Search for the cell housing the specified text and yield its (X, Y) center coordinate. 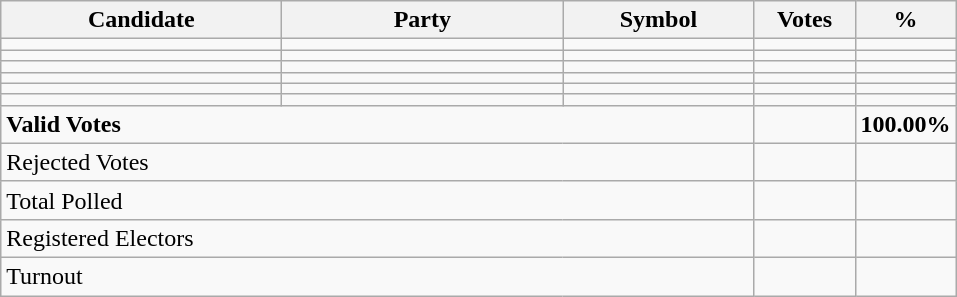
100.00% (906, 124)
Total Polled (378, 200)
Valid Votes (378, 124)
Registered Electors (378, 238)
Votes (804, 20)
Turnout (378, 276)
Party (422, 20)
Symbol (658, 20)
Rejected Votes (378, 162)
% (906, 20)
Candidate (142, 20)
